Search for the cell housing the specified text and yield its [X, Y] center coordinate. 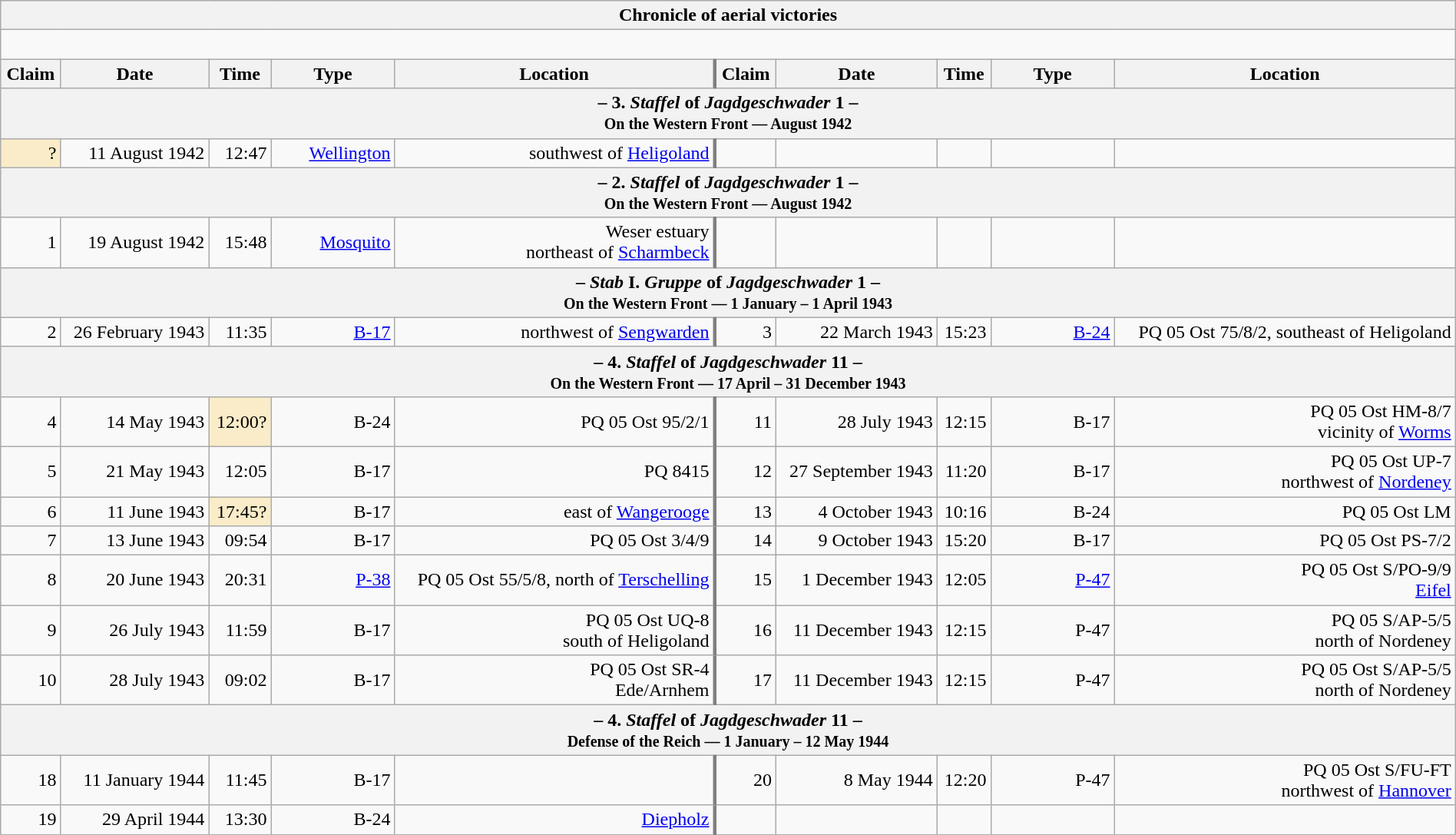
11:45 [240, 780]
– 4. Staffel of Jagdgeschwader 11 –Defense of the Reich — 1 January – 12 May 1944 [728, 730]
12:20 [964, 780]
10:16 [964, 511]
Mosquito [333, 243]
22 March 1943 [856, 332]
P-38 [333, 581]
Diepholz [554, 820]
PQ 8415 [554, 472]
1 December 1943 [856, 581]
15:20 [964, 541]
19 August 1942 [135, 243]
PQ 05 Ost HM-8/7vicinity of Worms [1285, 421]
26 February 1943 [135, 332]
8 May 1944 [856, 780]
27 September 1943 [856, 472]
PQ 05 Ost 75/8/2, southeast of Heligoland [1285, 332]
PQ 05 Ost 3/4/9 [554, 541]
11 June 1943 [135, 511]
PQ 05 Ost UQ-8 south of Heligoland [554, 630]
11:20 [964, 472]
09:02 [240, 681]
21 May 1943 [135, 472]
northwest of Sengwarden [554, 332]
3 [746, 332]
10 [31, 681]
16 [746, 630]
9 October 1943 [856, 541]
13 [746, 511]
29 April 1944 [135, 820]
PQ 05 S/AP-5/5 north of Nordeney [1285, 630]
13 June 1943 [135, 541]
09:54 [240, 541]
4 [31, 421]
12:00? [240, 421]
PQ 05 Ost S/FU-FTnorthwest of Hannover [1285, 780]
11:35 [240, 332]
PQ 05 Ost SR-4Ede/Arnhem [554, 681]
15 [746, 581]
15:23 [964, 332]
PQ 05 Ost UP-7 northwest of Nordeney [1285, 472]
? [31, 153]
20 [746, 780]
– 2. Staffel of Jagdgeschwader 1 –On the Western Front — August 1942 [728, 192]
– 4. Staffel of Jagdgeschwader 11 –On the Western Front — 17 April – 31 December 1943 [728, 372]
11 August 1942 [135, 153]
18 [31, 780]
17:45? [240, 511]
17 [746, 681]
11:59 [240, 630]
Chronicle of aerial victories [728, 15]
12 [746, 472]
PQ 05 Ost 95/2/1 [554, 421]
19 [31, 820]
southwest of Heligoland [554, 153]
PQ 05 Ost PS-7/2 [1285, 541]
8 [31, 581]
5 [31, 472]
Weser estuary northeast of Scharmbeck [554, 243]
9 [31, 630]
– Stab I. Gruppe of Jagdgeschwader 1 –On the Western Front — 1 January – 1 April 1943 [728, 292]
PQ 05 Ost S/PO-9/9Eifel [1285, 581]
14 May 1943 [135, 421]
7 [31, 541]
PQ 05 Ost LM [1285, 511]
east of Wangerooge [554, 511]
14 [746, 541]
6 [31, 511]
20 June 1943 [135, 581]
4 October 1943 [856, 511]
2 [31, 332]
12:47 [240, 153]
1 [31, 243]
11 [746, 421]
PQ 05 Ost S/AP-5/5 north of Nordeney [1285, 681]
20:31 [240, 581]
13:30 [240, 820]
15:48 [240, 243]
Wellington [333, 153]
11 January 1944 [135, 780]
PQ 05 Ost 55/5/8, north of Terschelling [554, 581]
– 3. Staffel of Jagdgeschwader 1 –On the Western Front — August 1942 [728, 114]
26 July 1943 [135, 630]
